From the cell containing the given text, extract its center point as [X, Y] coordinate. 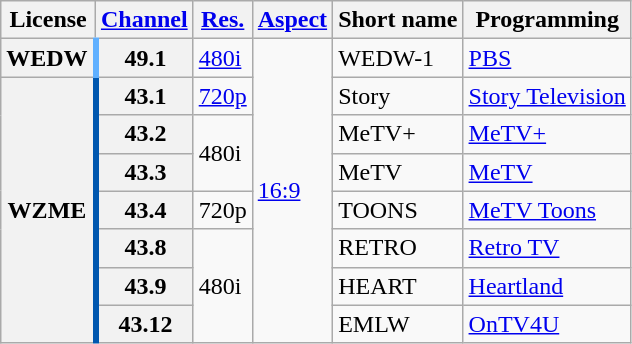
MeTV Toons [547, 210]
Retro TV [547, 248]
OnTV4U [547, 324]
Programming [547, 20]
43.9 [144, 286]
TOONS [398, 210]
49.1 [144, 58]
43.4 [144, 210]
HEART [398, 286]
43.2 [144, 134]
Res. [222, 20]
License [48, 20]
43.12 [144, 324]
WEDW [48, 58]
Aspect [292, 20]
WEDW-1 [398, 58]
RETRO [398, 248]
43.1 [144, 96]
43.3 [144, 172]
43.8 [144, 248]
Story [398, 96]
Heartland [547, 286]
EMLW [398, 324]
Channel [144, 20]
Short name [398, 20]
WZME [48, 210]
PBS [547, 58]
Story Television [547, 96]
16:9 [292, 191]
